Scan for the cell matching the given text and deliver its (x, y) coordinate at center. 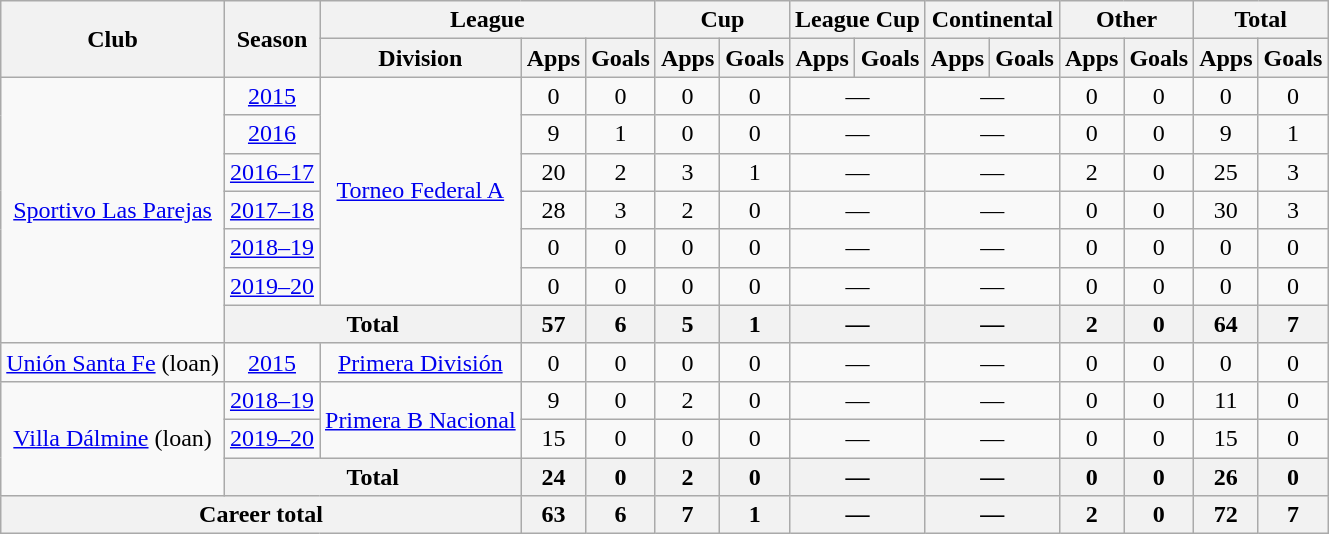
Career total (261, 515)
28 (553, 210)
2016 (272, 134)
26 (1226, 477)
30 (1226, 210)
Continental (992, 20)
24 (553, 477)
Division (421, 58)
Other (1126, 20)
25 (1226, 172)
72 (1226, 515)
20 (553, 172)
2016–17 (272, 172)
League (488, 20)
63 (553, 515)
2017–18 (272, 210)
Season (272, 39)
11 (1226, 400)
5 (687, 324)
Torneo Federal A (421, 191)
League Cup (858, 20)
Villa Dálmine (loan) (113, 438)
64 (1226, 324)
Unión Santa Fe (loan) (113, 362)
Primera División (421, 362)
Cup (722, 20)
Primera B Nacional (421, 419)
Sportivo Las Parejas (113, 210)
Club (113, 39)
57 (553, 324)
